Detect which cell encompasses the target text, then output its [x, y] center coordinate. 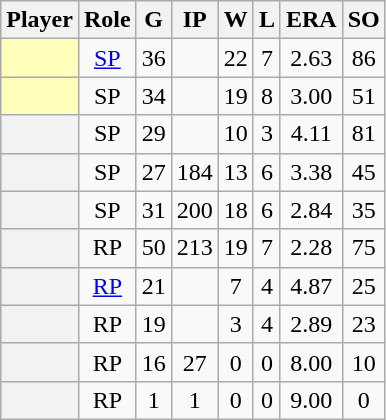
81 [364, 134]
2.63 [311, 58]
3.00 [311, 96]
21 [154, 286]
G [154, 20]
ERA [311, 20]
L [266, 20]
13 [236, 172]
4.87 [311, 286]
35 [364, 210]
36 [154, 58]
86 [364, 58]
25 [364, 286]
75 [364, 248]
9.00 [311, 400]
4.11 [311, 134]
Role [107, 20]
23 [364, 324]
45 [364, 172]
8 [266, 96]
213 [194, 248]
51 [364, 96]
200 [194, 210]
16 [154, 362]
Player [40, 20]
22 [236, 58]
50 [154, 248]
2.28 [311, 248]
2.89 [311, 324]
184 [194, 172]
3.38 [311, 172]
IP [194, 20]
8.00 [311, 362]
18 [236, 210]
SO [364, 20]
29 [154, 134]
34 [154, 96]
31 [154, 210]
2.84 [311, 210]
W [236, 20]
